Determine the (X, Y) coordinate at the center of the cell enclosing the given text.  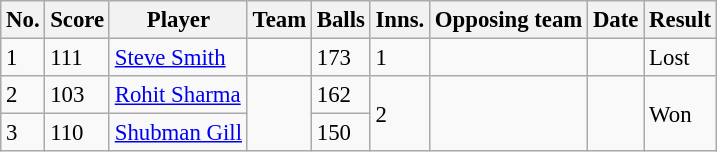
110 (78, 133)
No. (23, 20)
Opposing team (509, 20)
3 (23, 133)
Steve Smith (178, 58)
Date (616, 20)
Lost (680, 58)
Score (78, 20)
Player (178, 20)
150 (340, 133)
Inns. (400, 20)
Rohit Sharma (178, 95)
111 (78, 58)
162 (340, 95)
Shubman Gill (178, 133)
Result (680, 20)
Balls (340, 20)
Team (279, 20)
103 (78, 95)
Won (680, 114)
173 (340, 58)
